Identify which cell holds the provided text, then report its (X, Y) central coordinate. 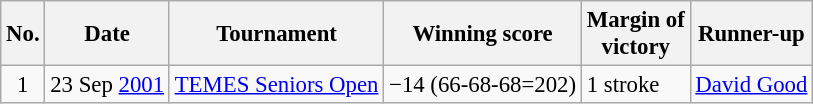
−14 (66-68-68=202) (483, 85)
Winning score (483, 34)
David Good (752, 85)
TEMES Seniors Open (276, 85)
1 stroke (636, 85)
Tournament (276, 34)
23 Sep 2001 (107, 85)
1 (23, 85)
Runner-up (752, 34)
Margin ofvictory (636, 34)
No. (23, 34)
Date (107, 34)
